Output the [x, y] coordinate of the center of the cell containing the given text.  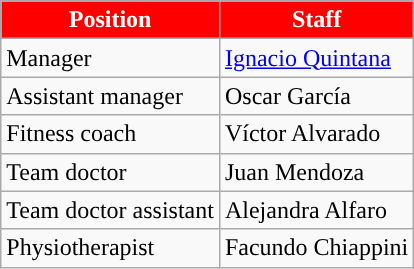
Assistant manager [110, 96]
Manager [110, 58]
Physiotherapist [110, 248]
Team doctor [110, 172]
Víctor Alvarado [316, 134]
Staff [316, 20]
Juan Mendoza [316, 172]
Alejandra Alfaro [316, 210]
Fitness coach [110, 134]
Position [110, 20]
Team doctor assistant [110, 210]
Oscar García [316, 96]
Ignacio Quintana [316, 58]
Facundo Chiappini [316, 248]
